Search for the cell housing the specified text and yield its [x, y] center coordinate. 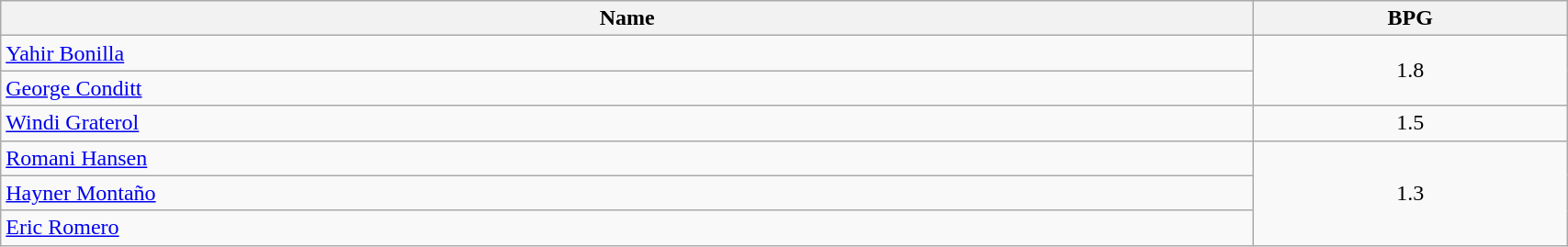
George Conditt [627, 88]
Windi Graterol [627, 123]
1.5 [1411, 123]
Eric Romero [627, 228]
1.8 [1411, 71]
Romani Hansen [627, 158]
Hayner Montaño [627, 193]
1.3 [1411, 193]
Name [627, 18]
BPG [1411, 18]
Yahir Bonilla [627, 53]
